Capture the cell that displays the provided text and extract its [X, Y] central coordinate. 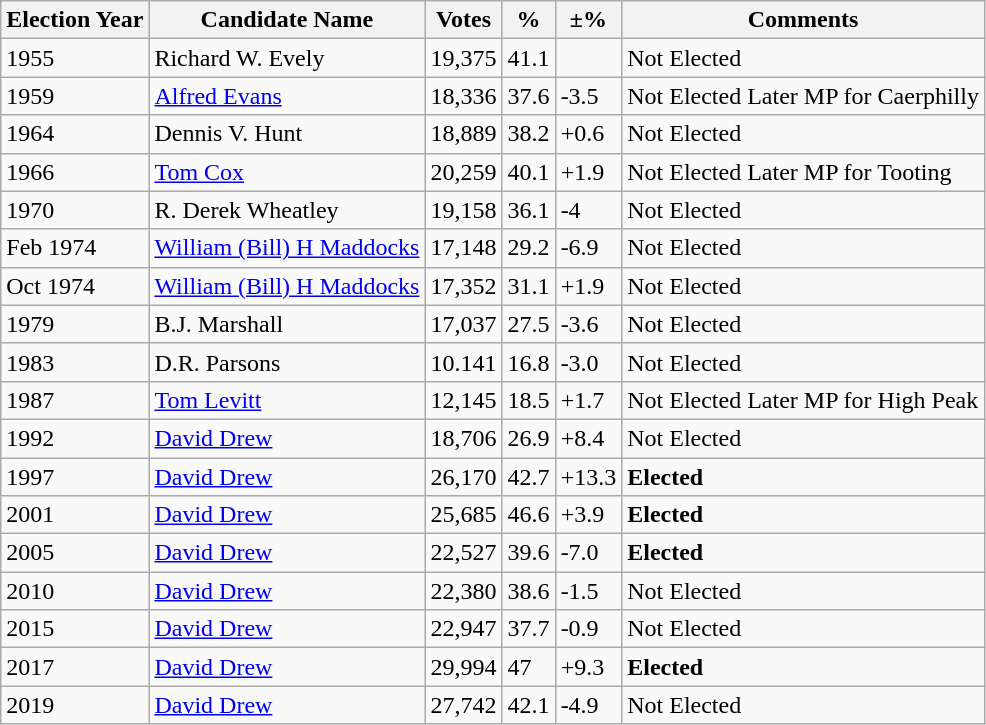
17,148 [464, 248]
40.1 [528, 172]
+3.9 [588, 515]
20,259 [464, 172]
±% [588, 20]
1992 [75, 438]
25,685 [464, 515]
Tom Levitt [287, 400]
29.2 [528, 248]
1970 [75, 210]
Election Year [75, 20]
39.6 [528, 553]
1959 [75, 96]
Oct 1974 [75, 286]
D.R. Parsons [287, 362]
29,994 [464, 667]
10.141 [464, 362]
22,527 [464, 553]
-3.6 [588, 324]
38.2 [528, 134]
37.7 [528, 629]
38.6 [528, 591]
-4.9 [588, 705]
-7.0 [588, 553]
18,889 [464, 134]
41.1 [528, 58]
27.5 [528, 324]
1979 [75, 324]
-3.0 [588, 362]
18,336 [464, 96]
1955 [75, 58]
-3.5 [588, 96]
+0.6 [588, 134]
Not Elected Later MP for Caerphilly [804, 96]
16.8 [528, 362]
37.6 [528, 96]
27,742 [464, 705]
-4 [588, 210]
26.9 [528, 438]
-1.5 [588, 591]
18,706 [464, 438]
R. Derek Wheatley [287, 210]
42.7 [528, 477]
26,170 [464, 477]
1964 [75, 134]
1997 [75, 477]
31.1 [528, 286]
18.5 [528, 400]
B.J. Marshall [287, 324]
19,375 [464, 58]
1987 [75, 400]
22,947 [464, 629]
Tom Cox [287, 172]
-0.9 [588, 629]
2001 [75, 515]
Comments [804, 20]
12,145 [464, 400]
Richard W. Evely [287, 58]
+13.3 [588, 477]
17,352 [464, 286]
47 [528, 667]
Not Elected Later MP for Tooting [804, 172]
Candidate Name [287, 20]
2015 [75, 629]
2019 [75, 705]
19,158 [464, 210]
Dennis V. Hunt [287, 134]
+1.7 [588, 400]
36.1 [528, 210]
22,380 [464, 591]
Alfred Evans [287, 96]
17,037 [464, 324]
1966 [75, 172]
2017 [75, 667]
2005 [75, 553]
1983 [75, 362]
-6.9 [588, 248]
Feb 1974 [75, 248]
Not Elected Later MP for High Peak [804, 400]
Votes [464, 20]
42.1 [528, 705]
% [528, 20]
46.6 [528, 515]
2010 [75, 591]
+9.3 [588, 667]
+8.4 [588, 438]
